For the text-containing cell, return its midpoint in (x, y) coordinate format. 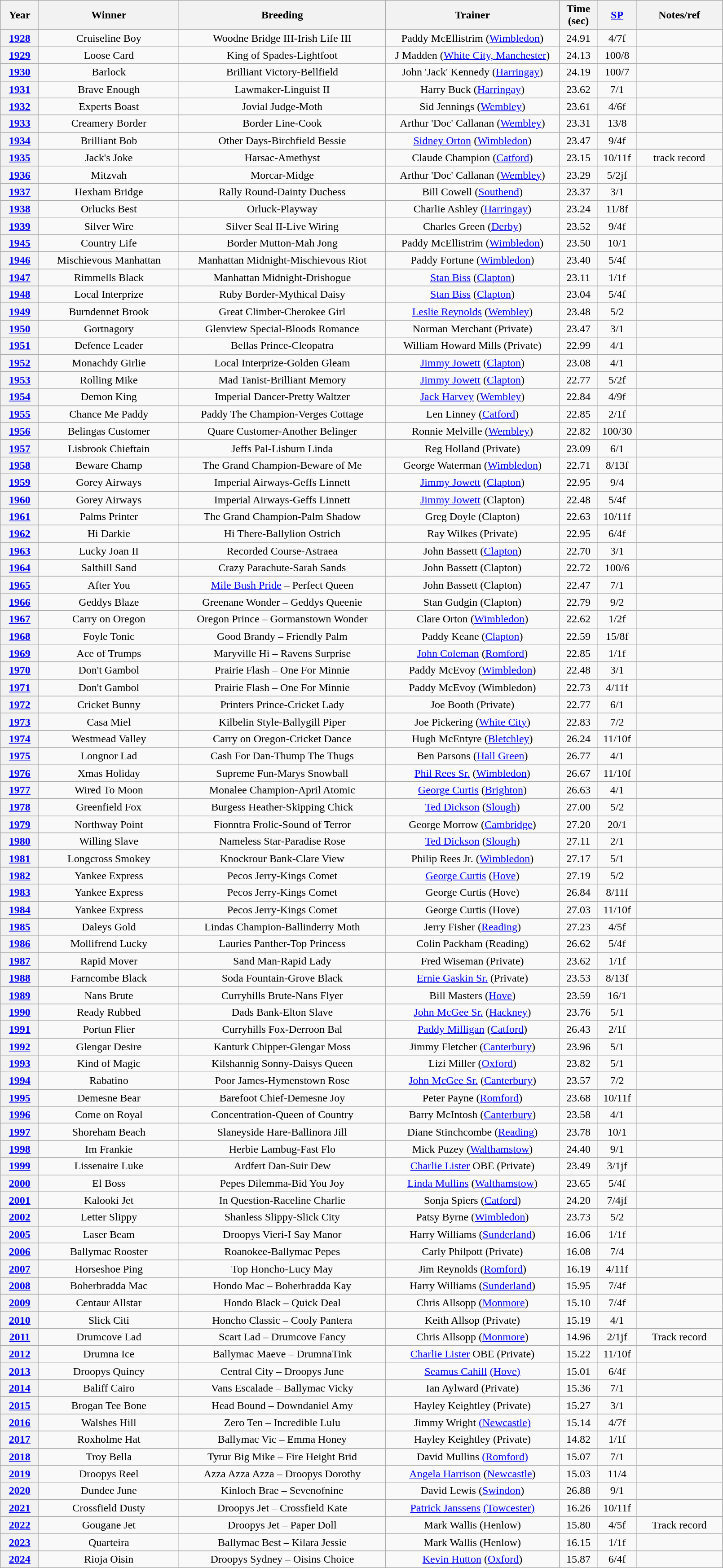
David Mullins (Romford) (472, 1457)
Mad Tanist-Brilliant Memory (282, 380)
Burndennet Brook (109, 312)
Im Frankie (109, 1149)
1974 (20, 739)
1948 (20, 295)
1989 (20, 995)
22.62 (578, 619)
Jack's Joke (109, 158)
1998 (20, 1149)
Longnor Lad (109, 756)
Head Bound – Downdaniel Amy (282, 1405)
Sidney Orton (Wimbledon) (472, 141)
7/4jf (617, 1200)
1966 (20, 602)
9/4 (617, 482)
Barefoot Chief-Demesne Joy (282, 1098)
23.53 (578, 978)
Shoreham Beach (109, 1132)
Experts Boast (109, 106)
1964 (20, 568)
Come on Royal (109, 1115)
Philip Rees Jr. (Wimbledon) (472, 859)
2015 (20, 1405)
1960 (20, 500)
Glenview Special-Bloods Romance (282, 329)
Brave Enough (109, 89)
Monalee Champion-April Atomic (282, 790)
1981 (20, 859)
Laser Beam (109, 1234)
Daleys Gold (109, 927)
22.73 (578, 687)
Supreme Fun-Marys Snowball (282, 773)
Ballymac Best – Kilara Jessie (282, 1542)
11/4 (617, 1474)
22.70 (578, 551)
1980 (20, 841)
Sid Jennings (Wembley) (472, 106)
In Question-Raceline Charlie (282, 1200)
Ardfert Dan-Suir Dew (282, 1166)
15.36 (578, 1388)
Charlie Ashley (Harringay) (472, 209)
27.20 (578, 824)
Ballymac Vic – Emma Honey (282, 1440)
Reg Holland (Private) (472, 448)
2008 (20, 1286)
Northway Point (109, 824)
Breeding (282, 15)
Demon King (109, 397)
Jerry Fisher (Reading) (472, 927)
16.08 (578, 1251)
23.78 (578, 1132)
SP (617, 15)
1976 (20, 773)
Dundee June (109, 1491)
Crazy Parachute-Sarah Sands (282, 568)
Carry on Oregon-Cricket Dance (282, 739)
Paddy Keane (Clapton) (472, 636)
23.15 (578, 158)
26.67 (578, 773)
Longcross Smokey (109, 859)
23.82 (578, 1064)
Nans Brute (109, 995)
1937 (20, 192)
15.19 (578, 1320)
Droopys Reel (109, 1474)
Jovial Judge-Moth (282, 106)
Keith Allsop (Private) (472, 1320)
Lisbrook Chieftain (109, 448)
Slaneyside Hare-Ballinora Jill (282, 1132)
1979 (20, 824)
Brogan Tee Bone (109, 1405)
8/11f (617, 893)
2021 (20, 1508)
Winner (109, 15)
Fred Wiseman (Private) (472, 961)
1969 (20, 653)
1988 (20, 978)
Central City – Droopys June (282, 1371)
Baliff Cairo (109, 1388)
2020 (20, 1491)
2010 (20, 1320)
Troy Bella (109, 1457)
1961 (20, 517)
Kalooki Jet (109, 1200)
2014 (20, 1388)
15.07 (578, 1457)
23.68 (578, 1098)
Knockrour Bank-Clare View (282, 859)
27.23 (578, 927)
1992 (20, 1047)
Trainer (472, 15)
Bill Masters (Hove) (472, 995)
Mick Puzey (Walthamstow) (472, 1149)
Droopys Vieri-I Say Manor (282, 1234)
23.37 (578, 192)
Lindas Champion-Ballinderry Moth (282, 927)
Paddy The Champion-Verges Cottage (282, 414)
Len Linney (Catford) (472, 414)
Cash For Dan-Thump The Thugs (282, 756)
15.80 (578, 1525)
Maryville Hi – Ravens Surprise (282, 653)
1934 (20, 141)
23.76 (578, 1012)
23.59 (578, 995)
Ray Wilkes (Private) (472, 534)
23.65 (578, 1183)
Carry on Oregon (109, 619)
1984 (20, 910)
26.62 (578, 944)
Ronnie Melville (Wembley) (472, 431)
1983 (20, 893)
1996 (20, 1115)
Barry McIntosh (Canterbury) (472, 1115)
1928 (20, 38)
After You (109, 585)
1959 (20, 482)
26.88 (578, 1491)
Border Line-Cook (282, 123)
1973 (20, 722)
Mischievous Manhattan (109, 260)
Ruby Border-Mythical Daisy (282, 295)
Joe Booth (Private) (472, 705)
22.79 (578, 602)
1968 (20, 636)
Joe Pickering (White City) (472, 722)
Patsy Byrne (Wimbledon) (472, 1217)
Hondo Black – Quick Deal (282, 1303)
23.40 (578, 260)
Slick Citi (109, 1320)
1985 (20, 927)
Walshes Hill (109, 1423)
Geddys Blaze (109, 602)
Demesne Bear (109, 1098)
Carly Philpott (Private) (472, 1251)
24.40 (578, 1149)
Sand Man-Rapid Lady (282, 961)
24.19 (578, 72)
Hexham Bridge (109, 192)
Concentration-Queen of Country (282, 1115)
Colin Packham (Reading) (472, 944)
Farncombe Black (109, 978)
Linda Mullins (Walthamstow) (472, 1183)
Lizi Miller (Oxford) (472, 1064)
Seamus Cahill (Hove) (472, 1371)
2000 (20, 1183)
The Grand Champion-Beware of Me (282, 465)
Top Honcho-Lucy May (282, 1268)
Wired To Moon (109, 790)
24.20 (578, 1200)
Other Days-Birchfield Bessie (282, 141)
Westmead Valley (109, 739)
Great Climber-Cherokee Girl (282, 312)
Curryhills Brute-Nans Flyer (282, 995)
1971 (20, 687)
John Coleman (Romford) (472, 653)
1977 (20, 790)
Crossfield Dusty (109, 1508)
2011 (20, 1337)
Silver Seal II-Live Wiring (282, 226)
Year (20, 15)
1939 (20, 226)
15/8f (617, 636)
Harry Buck (Harringay) (472, 89)
Jimmy Fletcher (Canterbury) (472, 1047)
22.63 (578, 517)
Harsac-Amethyst (282, 158)
22.72 (578, 568)
Ian Aylward (Private) (472, 1388)
Norman Merchant (Private) (472, 329)
John McGee Sr. (Canterbury) (472, 1081)
Rally Round-Dainty Duchess (282, 192)
Ben Parsons (Hall Green) (472, 756)
Kilshannig Sonny-Daisys Queen (282, 1064)
Manhattan Midnight-Mischievous Riot (282, 260)
27.11 (578, 841)
1982 (20, 876)
Kanturk Chipper-Glengar Moss (282, 1047)
track record (679, 158)
Recorded Course-Astraea (282, 551)
Burgess Heather-Skipping Chick (282, 807)
Beware Champ (109, 465)
Greenfield Fox (109, 807)
22.99 (578, 346)
Country Life (109, 243)
Foyle Tonic (109, 636)
1995 (20, 1098)
Brilliant Bob (109, 141)
1931 (20, 89)
Claude Champion (Catford) (472, 158)
The Grand Champion-Palm Shadow (282, 517)
Rabatino (109, 1081)
16.15 (578, 1542)
El Boss (109, 1183)
1955 (20, 414)
22.82 (578, 431)
1930 (20, 72)
2006 (20, 1251)
1958 (20, 465)
23.58 (578, 1115)
100/30 (617, 431)
Creamery Border (109, 123)
Brilliant Victory-Bellfield (282, 72)
Kilbelin Style-Ballygill Piper (282, 722)
22.83 (578, 722)
Drumcove Lad (109, 1337)
23.96 (578, 1047)
Sonja Spiers (Catford) (472, 1200)
2022 (20, 1525)
Lissenaire Luke (109, 1166)
1954 (20, 397)
100/7 (617, 72)
Printers Prince-Cricket Lady (282, 705)
Belingas Customer (109, 431)
23.50 (578, 243)
Droopys Quincy (109, 1371)
Herbie Lambug-Fast Flo (282, 1149)
20/1 (617, 824)
1991 (20, 1029)
Imperial Dancer-Pretty Waltzer (282, 397)
Jeffs Pal-Lisburn Linda (282, 448)
24.91 (578, 38)
2017 (20, 1440)
2016 (20, 1423)
Notes/ref (679, 15)
Orluck-Playway (282, 209)
Mollifrend Lucky (109, 944)
Cruiseline Boy (109, 38)
23.73 (578, 1217)
Glengar Desire (109, 1047)
2013 (20, 1371)
Letter Slippy (109, 1217)
Morcar-Midge (282, 175)
1953 (20, 380)
1999 (20, 1166)
Bill Cowell (Southend) (472, 192)
Cricket Bunny (109, 705)
Rioja Oisin (109, 1559)
Stan Gudgin (Clapton) (472, 602)
Good Brandy – Friendly Palm (282, 636)
22.71 (578, 465)
Silver Wire (109, 226)
1932 (20, 106)
Droopys Jet – Crossfield Kate (282, 1508)
Mile Bush Pride – Perfect Queen (282, 585)
Jack Harvey (Wembley) (472, 397)
1947 (20, 277)
15.95 (578, 1286)
Portun Flier (109, 1029)
2/1 (617, 841)
Drumna Ice (109, 1354)
2005 (20, 1234)
16.06 (578, 1234)
Lauries Panther-Top Princess (282, 944)
1965 (20, 585)
16/1 (617, 995)
27.00 (578, 807)
1938 (20, 209)
5/2jf (617, 175)
23.29 (578, 175)
Manhattan Midnight-Drishogue (282, 277)
Poor James-Hymenstown Rose (282, 1081)
26.24 (578, 739)
2018 (20, 1457)
1949 (20, 312)
1951 (20, 346)
27.03 (578, 910)
Phil Rees Sr. (Wimbledon) (472, 773)
Vans Escalade – Ballymac Vicky (282, 1388)
1997 (20, 1132)
Patrick Janssens (Towcester) (472, 1508)
23.61 (578, 106)
Curryhills Fox-Derroon Bal (282, 1029)
23.31 (578, 123)
Peter Payne (Romford) (472, 1098)
22.47 (578, 585)
23.52 (578, 226)
Orlucks Best (109, 209)
23.09 (578, 448)
2/1jf (617, 1337)
Gougane Jet (109, 1525)
Woodne Bridge III-Irish Life III (282, 38)
26.77 (578, 756)
Roanokee-Ballymac Pepes (282, 1251)
23.24 (578, 209)
13/8 (617, 123)
16.26 (578, 1508)
Tyrur Big Mike – Fire Height Brid (282, 1457)
Lucky Joan II (109, 551)
Quare Customer-Another Belinger (282, 431)
Greenane Wonder – Geddys Queenie (282, 602)
Roxholme Hat (109, 1440)
Xmas Holiday (109, 773)
Hi There-Ballylion Ostrich (282, 534)
14.82 (578, 1440)
Casa Miel (109, 722)
1946 (20, 260)
23.48 (578, 312)
George Waterman (Wimbledon) (472, 465)
Horseshoe Ping (109, 1268)
4/9f (617, 397)
John McGee Sr. (Hackney) (472, 1012)
Dads Bank-Elton Slave (282, 1012)
1952 (20, 363)
Ready Rubbed (109, 1012)
1/2f (617, 619)
George Morrow (Cambridge) (472, 824)
26.43 (578, 1029)
1957 (20, 448)
1970 (20, 670)
Clare Orton (Wimbledon) (472, 619)
Oregon Prince – Gormanstown Wonder (282, 619)
Shanless Slippy-Slick City (282, 1217)
Gortnagory (109, 329)
Honcho Classic – Cooly Pantera (282, 1320)
King of Spades-Lightfoot (282, 55)
7/4 (617, 1251)
9/2 (617, 602)
1972 (20, 705)
15.22 (578, 1354)
100/6 (617, 568)
William Howard Mills (Private) (472, 346)
Diane Stinchcombe (Reading) (472, 1132)
Droopys Sydney – Oisins Choice (282, 1559)
Angela Harrison (Newcastle) (472, 1474)
Time (sec) (578, 15)
Lawmaker-Linguist II (282, 89)
23.49 (578, 1166)
J Madden (White City, Manchester) (472, 55)
1975 (20, 756)
15.27 (578, 1405)
2002 (20, 1217)
1935 (20, 158)
David Lewis (Swindon) (472, 1491)
4/6f (617, 106)
Jim Reynolds (Romford) (472, 1268)
23.11 (578, 277)
22.84 (578, 397)
George Curtis (Brighton) (472, 790)
John 'Jack' Kennedy (Harringay) (472, 72)
2001 (20, 1200)
2019 (20, 1474)
Hondo Mac – Boherbradda Kay (282, 1286)
Droopys Jet – Paper Doll (282, 1525)
Zero Ten – Incredible Lulu (282, 1423)
1945 (20, 243)
Local Interprize (109, 295)
1962 (20, 534)
Palms Printer (109, 517)
Salthill Sand (109, 568)
24.13 (578, 55)
3/1jf (617, 1166)
15.87 (578, 1559)
Scart Lad – Drumcove Fancy (282, 1337)
Rapid Mover (109, 961)
23.57 (578, 1081)
Bellas Prince-Cleopatra (282, 346)
Border Mutton-Mah Jong (282, 243)
27.19 (578, 876)
1936 (20, 175)
Ballymac Rooster (109, 1251)
Loose Card (109, 55)
23.08 (578, 363)
5/2f (617, 380)
Mitzvah (109, 175)
Kind of Magic (109, 1064)
1990 (20, 1012)
27.17 (578, 859)
Ernie Gaskin Sr. (Private) (472, 978)
26.63 (578, 790)
2023 (20, 1542)
Greg Doyle (Clapton) (472, 517)
14.96 (578, 1337)
Paddy Fortune (Wimbledon) (472, 260)
Willing Slave (109, 841)
Charles Green (Derby) (472, 226)
15.14 (578, 1423)
Quarteira (109, 1542)
Ballymac Maeve – DrumnaTink (282, 1354)
Fionntra Frolic-Sound of Terror (282, 824)
2007 (20, 1268)
22.59 (578, 636)
26.84 (578, 893)
Paddy Milligan (Catford) (472, 1029)
1956 (20, 431)
Jimmy Wright (Newcastle) (472, 1423)
Defence Leader (109, 346)
100/8 (617, 55)
Hugh McEntyre (Bletchley) (472, 739)
15.10 (578, 1303)
Leslie Reynolds (Wembley) (472, 312)
Local Interprize-Golden Gleam (282, 363)
Nameless Star-Paradise Rose (282, 841)
Hi Darkie (109, 534)
Pepes Dilemma-Bid You Joy (282, 1183)
Soda Fountain-Grove Black (282, 978)
1993 (20, 1064)
2024 (20, 1559)
1986 (20, 944)
1963 (20, 551)
Ace of Trumps (109, 653)
Chance Me Paddy (109, 414)
Boherbradda Mac (109, 1286)
Rimmells Black (109, 277)
23.04 (578, 295)
1994 (20, 1081)
Kevin Hutton (Oxford) (472, 1559)
1929 (20, 55)
15.03 (578, 1474)
1933 (20, 123)
Centaur Allstar (109, 1303)
Kinloch Brae – Sevenofnine (282, 1491)
Barlock (109, 72)
15.01 (578, 1371)
2012 (20, 1354)
2009 (20, 1303)
Rolling Mike (109, 380)
1987 (20, 961)
Monachdy Girlie (109, 363)
1950 (20, 329)
16.19 (578, 1268)
1978 (20, 807)
Azza Azza Azza – Droopys Dorothy (282, 1474)
11/8f (617, 209)
1967 (20, 619)
